Scan for the cell matching the given text and deliver its [X, Y] coordinate at center. 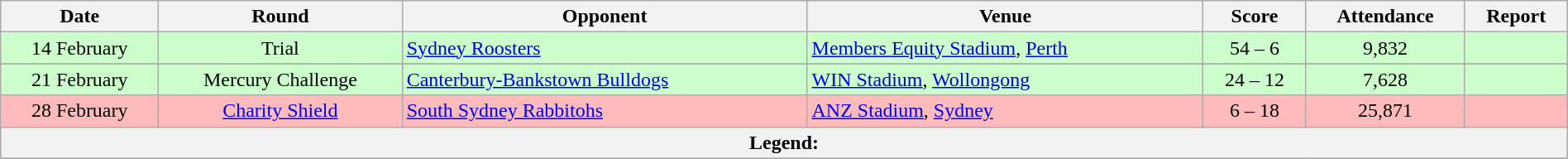
Canterbury-Bankstown Bulldogs [605, 79]
Round [280, 17]
9,832 [1385, 48]
24 – 12 [1255, 79]
Report [1516, 17]
28 February [79, 111]
Date [79, 17]
Venue [1006, 17]
7,628 [1385, 79]
Mercury Challenge [280, 79]
Sydney Roosters [605, 48]
54 – 6 [1255, 48]
ANZ Stadium, Sydney [1006, 111]
WIN Stadium, Wollongong [1006, 79]
Attendance [1385, 17]
Members Equity Stadium, Perth [1006, 48]
Charity Shield [280, 111]
South Sydney Rabbitohs [605, 111]
21 February [79, 79]
Opponent [605, 17]
25,871 [1385, 111]
6 – 18 [1255, 111]
Trial [280, 48]
14 February [79, 48]
Score [1255, 17]
Legend: [784, 142]
